Output the [X, Y] coordinate of the center of the cell containing the given text.  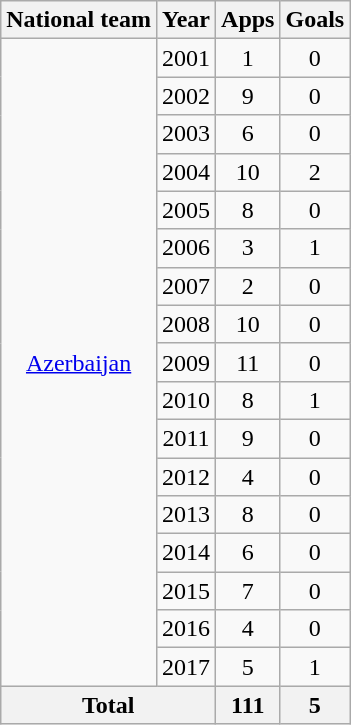
National team [79, 20]
111 [248, 705]
2001 [186, 58]
2016 [186, 629]
2014 [186, 553]
2003 [186, 134]
Azerbaijan [79, 362]
2010 [186, 400]
2002 [186, 96]
2005 [186, 210]
Goals [315, 20]
2011 [186, 438]
2007 [186, 286]
3 [248, 248]
2009 [186, 362]
2017 [186, 667]
Year [186, 20]
2008 [186, 324]
7 [248, 591]
Apps [248, 20]
2004 [186, 172]
11 [248, 362]
2006 [186, 248]
2013 [186, 515]
Total [108, 705]
2015 [186, 591]
2012 [186, 477]
